Return [X, Y] of the center of cell containing provided text 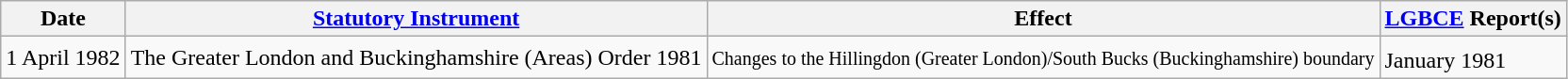
Effect [1043, 19]
Date [63, 19]
Changes to the Hillingdon (Greater London)/South Bucks (Buckinghamshire) boundary [1043, 58]
The Greater London and Buckinghamshire (Areas) Order 1981 [416, 58]
January 1981 [1473, 58]
LGBCE Report(s) [1473, 19]
1 April 1982 [63, 58]
Statutory Instrument [416, 19]
